Output the [X, Y] coordinate of the center of the cell containing the given text.  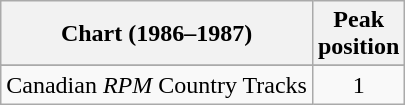
Chart (1986–1987) [157, 34]
Canadian RPM Country Tracks [157, 85]
1 [358, 85]
Peakposition [358, 34]
